Find where the given text appears and provide that cell's center as [X, Y] coordinate. 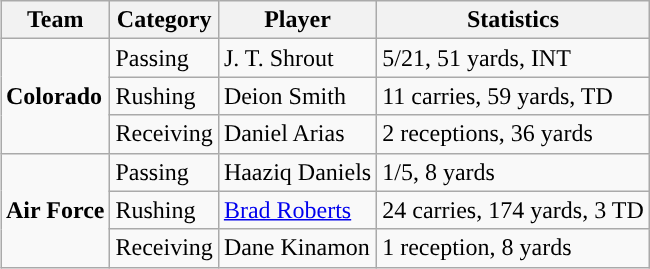
Brad Roberts [297, 210]
Player [297, 20]
Team [54, 20]
Dane Kinamon [297, 248]
2 receptions, 36 yards [514, 134]
Category [164, 20]
Colorado [54, 96]
Daniel Arias [297, 134]
Haaziq Daniels [297, 172]
1/5, 8 yards [514, 172]
J. T. Shrout [297, 58]
Deion Smith [297, 96]
5/21, 51 yards, INT [514, 58]
Air Force [54, 210]
1 reception, 8 yards [514, 248]
Statistics [514, 20]
24 carries, 174 yards, 3 TD [514, 210]
11 carries, 59 yards, TD [514, 96]
